Extract the (x, y) coordinate from the center of the cell holding the provided text.  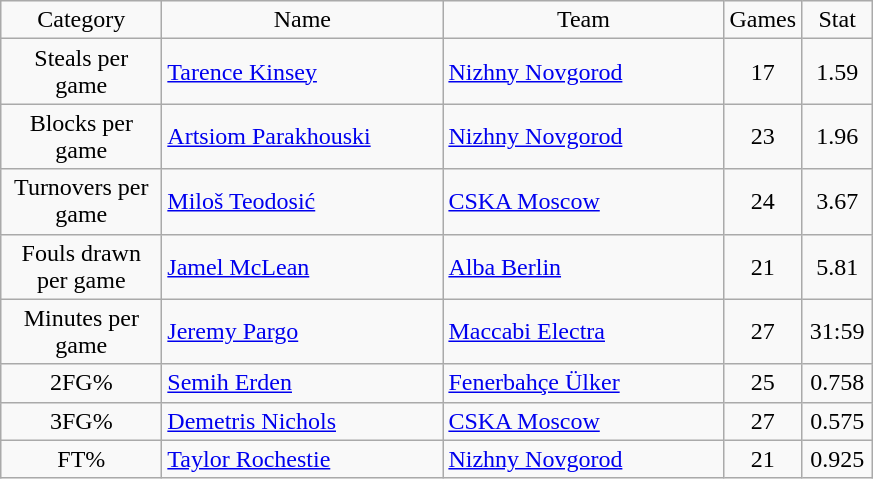
0.925 (838, 459)
Semih Erden (302, 383)
Demetris Nichols (302, 421)
Games (763, 20)
FT% (82, 459)
Stat (838, 20)
17 (763, 72)
Blocks per game (82, 136)
0.575 (838, 421)
Category (82, 20)
25 (763, 383)
3FG% (82, 421)
Maccabi Electra (584, 332)
Turnovers per game (82, 202)
Tarence Kinsey (302, 72)
2FG% (82, 383)
Artsiom Parakhouski (302, 136)
Minutes per game (82, 332)
5.81 (838, 266)
Miloš Teodosić (302, 202)
Fenerbahçe Ülker (584, 383)
3.67 (838, 202)
Steals per game (82, 72)
23 (763, 136)
24 (763, 202)
Taylor Rochestie (302, 459)
0.758 (838, 383)
31:59 (838, 332)
Jeremy Pargo (302, 332)
Name (302, 20)
Alba Berlin (584, 266)
Team (584, 20)
1.59 (838, 72)
1.96 (838, 136)
Fouls drawn per game (82, 266)
Jamel McLean (302, 266)
